Pinpoint the cell where the given text exists, returning its [x, y] midpoint coordinate. 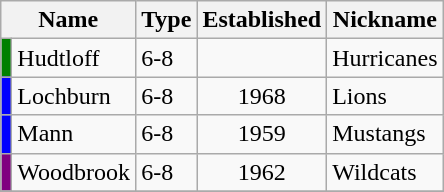
Mann [74, 134]
Type [166, 20]
Established [262, 20]
1962 [262, 172]
Mustangs [385, 134]
Lochburn [74, 96]
Name [68, 20]
Lions [385, 96]
Hudtloff [74, 58]
Nickname [385, 20]
Woodbrook [74, 172]
1968 [262, 96]
Hurricanes [385, 58]
1959 [262, 134]
Wildcats [385, 172]
